Determine the [x, y] coordinate at the center of the cell enclosing the given text.  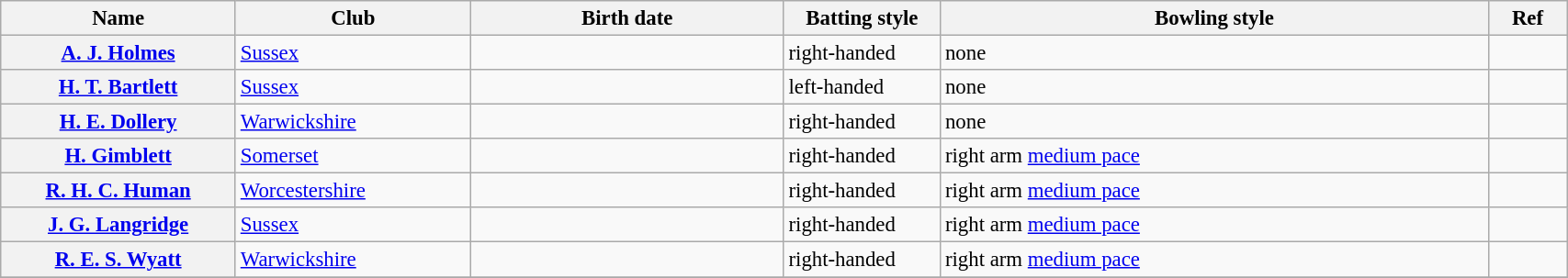
left-handed [862, 87]
Bowling style [1214, 18]
Batting style [862, 18]
H. E. Dollery [118, 122]
Club [353, 18]
Somerset [353, 156]
H. T. Bartlett [118, 87]
J. G. Langridge [118, 225]
A. J. Holmes [118, 53]
Name [118, 18]
R. E. S. Wyatt [118, 260]
Birth date [626, 18]
R. H. C. Human [118, 191]
Worcestershire [353, 191]
Ref [1527, 18]
H. Gimblett [118, 156]
